Locate the cell with the specified text and output its (x, y) center coordinate. 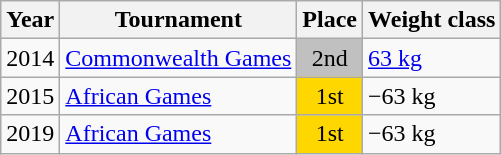
2015 (30, 96)
63 kg (432, 58)
Place (330, 20)
Weight class (432, 20)
2019 (30, 134)
2nd (330, 58)
2014 (30, 58)
Tournament (178, 20)
Year (30, 20)
Commonwealth Games (178, 58)
